For the text-containing cell, return its midpoint in [x, y] coordinate format. 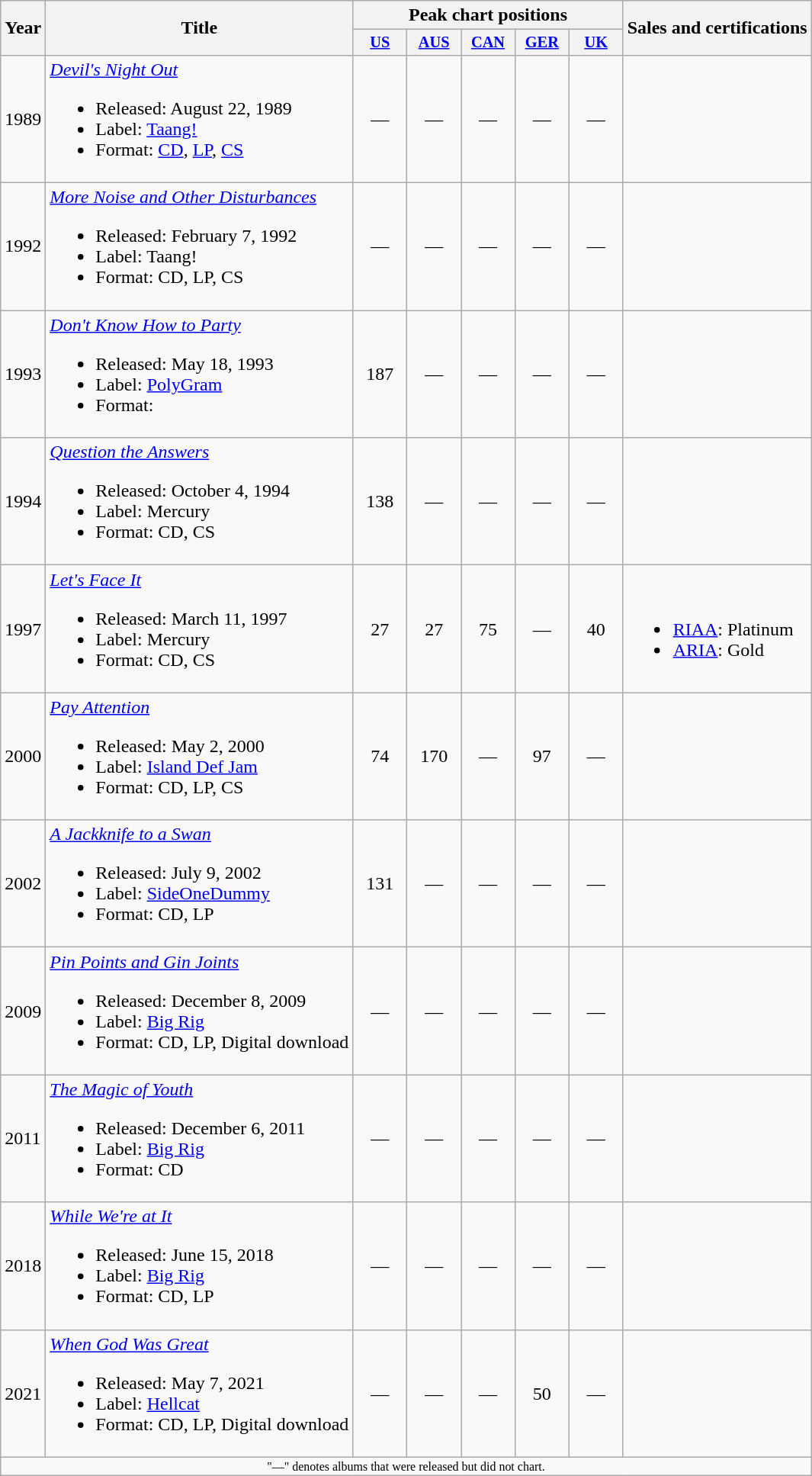
Pin Points and Gin JointsReleased: December 8, 2009Label: Big RigFormat: CD, LP, Digital download [200, 1011]
1993 [23, 374]
97 [541, 757]
"—" denotes albums that were released but did not chart. [406, 1466]
2002 [23, 883]
2021 [23, 1393]
More Noise and Other DisturbancesReleased: February 7, 1992Label: Taang!Format: CD, LP, CS [200, 247]
Sales and certifications [717, 28]
UK [596, 43]
RIAA: PlatinumARIA: Gold [717, 629]
Pay AttentionReleased: May 2, 2000Label: Island Def JamFormat: CD, LP, CS [200, 757]
Title [200, 28]
AUS [435, 43]
2000 [23, 757]
Devil's Night OutReleased: August 22, 1989Label: Taang!Format: CD, LP, CS [200, 119]
GER [541, 43]
1994 [23, 502]
When God Was GreatReleased: May 7, 2021Label: HellcatFormat: CD, LP, Digital download [200, 1393]
Peak chart positions [488, 15]
While We're at ItReleased: June 15, 2018Label: Big RigFormat: CD, LP [200, 1266]
75 [488, 629]
131 [380, 883]
1992 [23, 247]
Year [23, 28]
187 [380, 374]
170 [435, 757]
50 [541, 1393]
Question the AnswersReleased: October 4, 1994Label: MercuryFormat: CD, CS [200, 502]
138 [380, 502]
1989 [23, 119]
1997 [23, 629]
2009 [23, 1011]
40 [596, 629]
The Magic of YouthReleased: December 6, 2011Label: Big RigFormat: CD [200, 1138]
Don't Know How to PartyReleased: May 18, 1993Label: PolyGramFormat: [200, 374]
CAN [488, 43]
A Jackknife to a SwanReleased: July 9, 2002Label: SideOneDummyFormat: CD, LP [200, 883]
US [380, 43]
74 [380, 757]
2018 [23, 1266]
Let's Face ItReleased: March 11, 1997Label: MercuryFormat: CD, CS [200, 629]
2011 [23, 1138]
